Scan for the cell matching the given text and deliver its (x, y) coordinate at center. 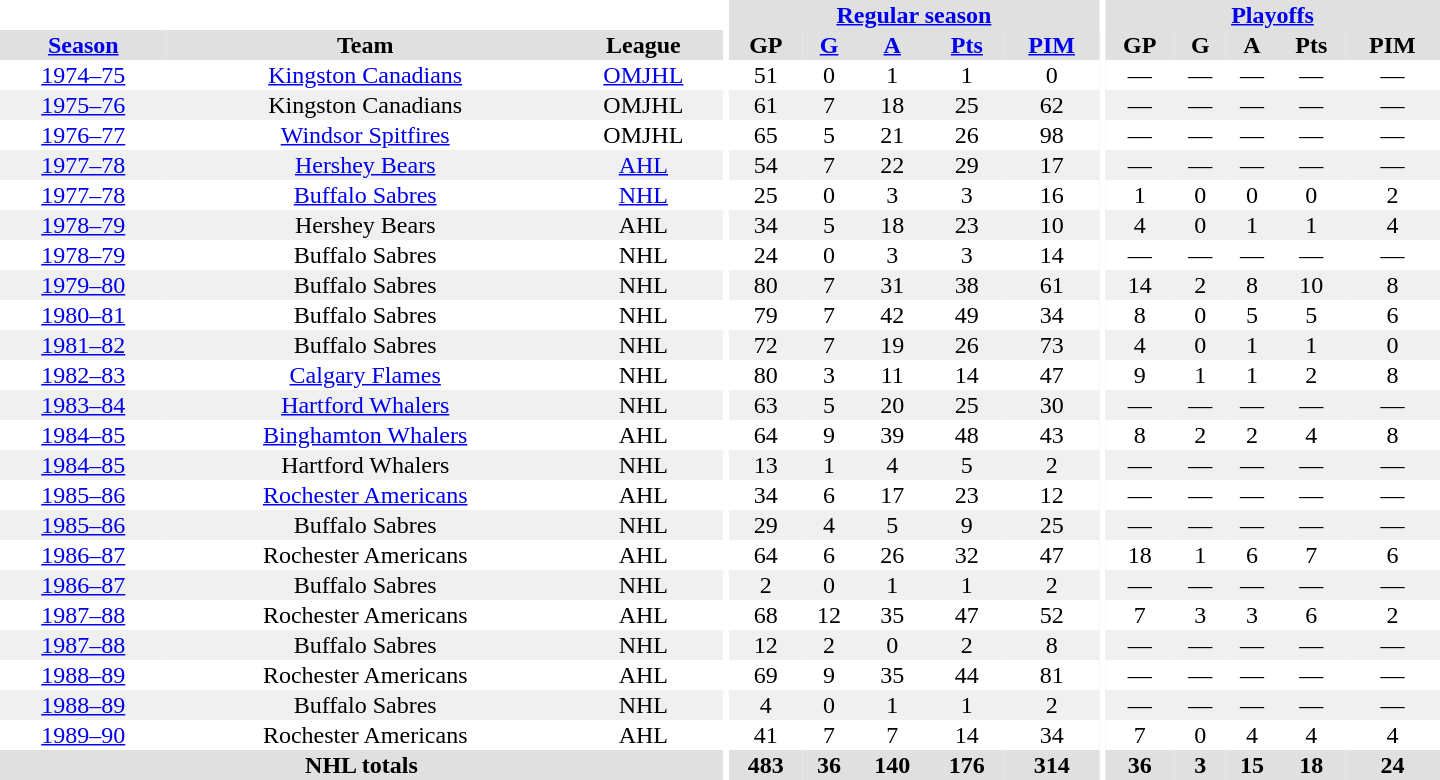
30 (1052, 405)
13 (766, 465)
31 (892, 285)
1975–76 (84, 105)
Calgary Flames (366, 375)
1982–83 (84, 375)
1980–81 (84, 315)
68 (766, 615)
63 (766, 405)
43 (1052, 435)
44 (968, 675)
48 (968, 435)
Regular season (914, 15)
51 (766, 75)
Season (84, 45)
Windsor Spitfires (366, 135)
20 (892, 405)
483 (766, 765)
1974–75 (84, 75)
32 (968, 555)
72 (766, 345)
79 (766, 315)
1989–90 (84, 735)
52 (1052, 615)
73 (1052, 345)
314 (1052, 765)
1981–82 (84, 345)
41 (766, 735)
38 (968, 285)
81 (1052, 675)
Playoffs (1272, 15)
21 (892, 135)
Team (366, 45)
NHL totals (362, 765)
1979–80 (84, 285)
140 (892, 765)
39 (892, 435)
42 (892, 315)
22 (892, 165)
19 (892, 345)
1976–77 (84, 135)
Binghamton Whalers (366, 435)
176 (968, 765)
49 (968, 315)
62 (1052, 105)
98 (1052, 135)
1983–84 (84, 405)
69 (766, 675)
15 (1252, 765)
65 (766, 135)
League (644, 45)
11 (892, 375)
16 (1052, 195)
54 (766, 165)
